Find where the given text appears and provide that cell's center as (X, Y) coordinate. 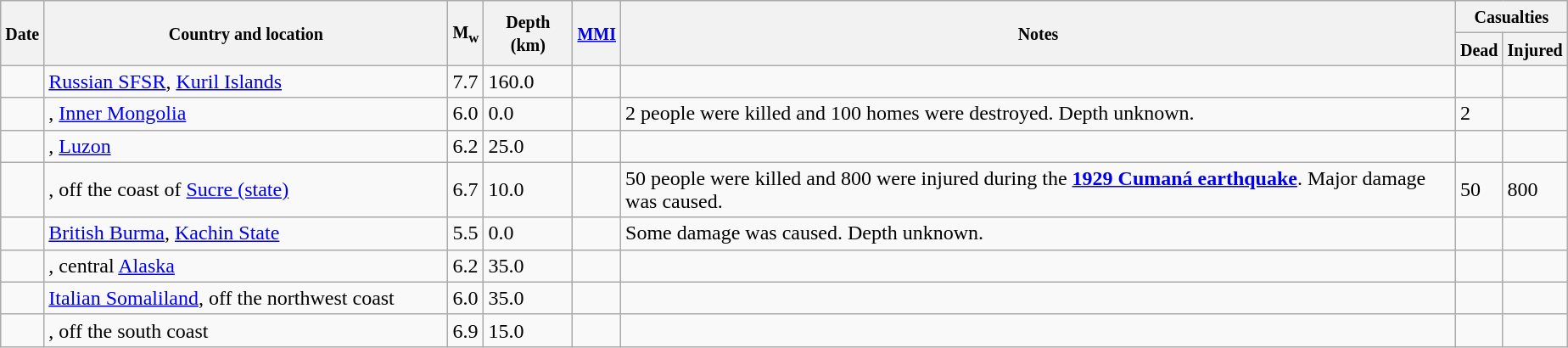
2 people were killed and 100 homes were destroyed. Depth unknown. (1039, 114)
6.9 (466, 330)
160.0 (528, 81)
6.7 (466, 190)
Country and location (246, 33)
, central Alaska (246, 266)
, Inner Mongolia (246, 114)
Casualties (1511, 17)
, off the coast of Sucre (state) (246, 190)
Some damage was caused. Depth unknown. (1039, 233)
5.5 (466, 233)
, Luzon (246, 146)
50 (1479, 190)
Notes (1039, 33)
MMI (597, 33)
Date (22, 33)
800 (1535, 190)
Injured (1535, 49)
Italian Somaliland, off the northwest coast (246, 298)
British Burma, Kachin State (246, 233)
Depth (km) (528, 33)
10.0 (528, 190)
15.0 (528, 330)
7.7 (466, 81)
2 (1479, 114)
Russian SFSR, Kuril Islands (246, 81)
25.0 (528, 146)
Dead (1479, 49)
Mw (466, 33)
50 people were killed and 800 were injured during the 1929 Cumaná earthquake. Major damage was caused. (1039, 190)
, off the south coast (246, 330)
